Identify which cell holds the provided text, then report its [X, Y] central coordinate. 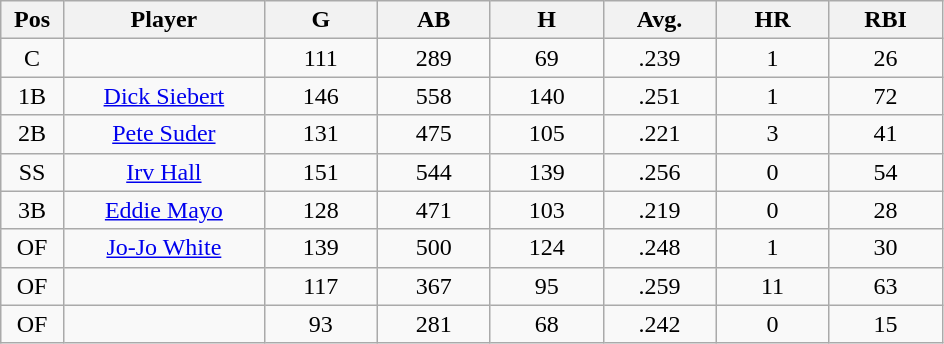
11 [772, 286]
.256 [660, 172]
289 [434, 58]
146 [320, 96]
Player [164, 20]
Pos [32, 20]
.248 [660, 248]
69 [546, 58]
3B [32, 210]
.239 [660, 58]
111 [320, 58]
140 [546, 96]
95 [546, 286]
SS [32, 172]
558 [434, 96]
Jo-Jo White [164, 248]
Irv Hall [164, 172]
.219 [660, 210]
Dick Siebert [164, 96]
41 [886, 134]
30 [886, 248]
Avg. [660, 20]
26 [886, 58]
G [320, 20]
105 [546, 134]
AB [434, 20]
544 [434, 172]
.242 [660, 324]
128 [320, 210]
C [32, 58]
68 [546, 324]
63 [886, 286]
Eddie Mayo [164, 210]
HR [772, 20]
54 [886, 172]
72 [886, 96]
367 [434, 286]
1B [32, 96]
131 [320, 134]
.259 [660, 286]
H [546, 20]
471 [434, 210]
2B [32, 134]
93 [320, 324]
124 [546, 248]
15 [886, 324]
151 [320, 172]
3 [772, 134]
475 [434, 134]
281 [434, 324]
28 [886, 210]
103 [546, 210]
.251 [660, 96]
.221 [660, 134]
Pete Suder [164, 134]
RBI [886, 20]
500 [434, 248]
117 [320, 286]
